Pinpoint the cell where the given text exists, returning its [x, y] midpoint coordinate. 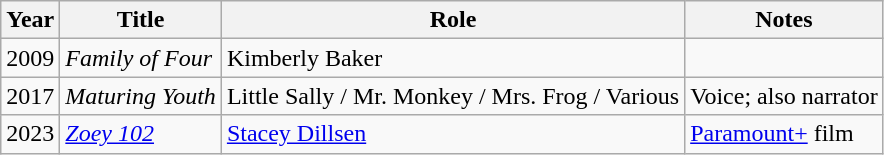
Notes [784, 20]
Kimberly Baker [452, 58]
2023 [30, 134]
2017 [30, 96]
Title [141, 20]
Zoey 102 [141, 134]
Voice; also narrator [784, 96]
Paramount+ film [784, 134]
Role [452, 20]
Little Sally / Mr. Monkey / Mrs. Frog / Various [452, 96]
Year [30, 20]
Family of Four [141, 58]
Stacey Dillsen [452, 134]
Maturing Youth [141, 96]
2009 [30, 58]
